Find where the given text appears and provide that cell's center as [x, y] coordinate. 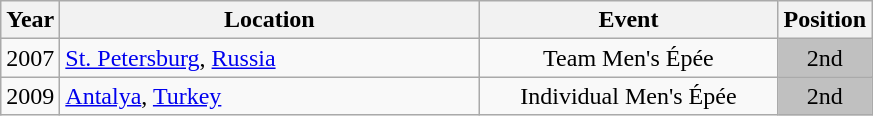
Individual Men's Épée [628, 96]
2009 [30, 96]
Position [825, 20]
2007 [30, 58]
St. Petersburg, Russia [270, 58]
Event [628, 20]
Location [270, 20]
Antalya, Turkey [270, 96]
Year [30, 20]
Team Men's Épée [628, 58]
